Identify which cell holds the provided text, then report its (X, Y) central coordinate. 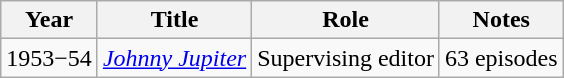
Role (346, 20)
Title (174, 20)
1953−54 (50, 58)
Johnny Jupiter (174, 58)
63 episodes (501, 58)
Year (50, 20)
Supervising editor (346, 58)
Notes (501, 20)
